Provide the (x, y) coordinate of the cell's center where the given text is located.  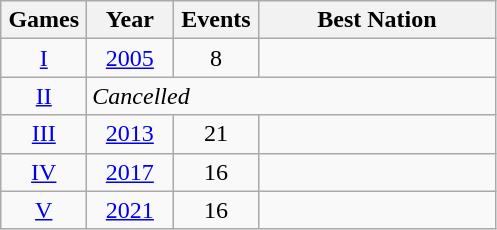
Cancelled (291, 96)
Events (216, 20)
21 (216, 134)
2005 (130, 58)
Best Nation (377, 20)
IV (44, 172)
Games (44, 20)
2013 (130, 134)
2021 (130, 210)
II (44, 96)
I (44, 58)
8 (216, 58)
Year (130, 20)
2017 (130, 172)
III (44, 134)
V (44, 210)
